Identify which cell holds the provided text, then report its (X, Y) central coordinate. 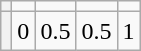
0 (24, 31)
1 (128, 31)
